Determine the [X, Y] coordinate at the center of the cell enclosing the given text.  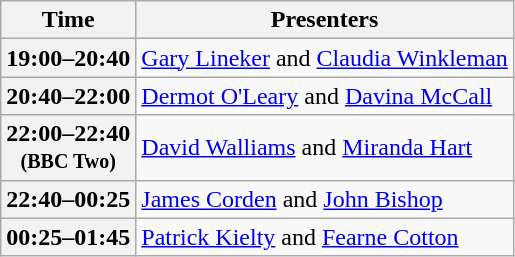
22:40–00:25 [68, 199]
22:00–22:40 (BBC Two) [68, 148]
20:40–22:00 [68, 96]
Patrick Kielty and Fearne Cotton [325, 237]
Time [68, 20]
James Corden and John Bishop [325, 199]
00:25–01:45 [68, 237]
Presenters [325, 20]
David Walliams and Miranda Hart [325, 148]
19:00–20:40 [68, 58]
Dermot O'Leary and Davina McCall [325, 96]
Gary Lineker and Claudia Winkleman [325, 58]
